Detect which cell encompasses the target text, then output its (X, Y) center coordinate. 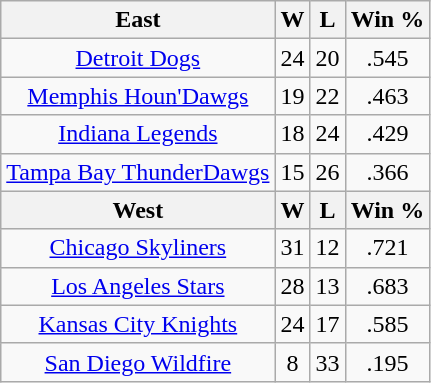
Los Angeles Stars (138, 286)
12 (328, 248)
22 (328, 96)
San Diego Wildfire (138, 362)
.721 (388, 248)
East (138, 20)
.463 (388, 96)
.366 (388, 172)
.429 (388, 134)
17 (328, 324)
West (138, 210)
.195 (388, 362)
31 (292, 248)
19 (292, 96)
18 (292, 134)
15 (292, 172)
28 (292, 286)
20 (328, 58)
33 (328, 362)
Kansas City Knights (138, 324)
Memphis Houn'Dawgs (138, 96)
Indiana Legends (138, 134)
26 (328, 172)
.545 (388, 58)
8 (292, 362)
Detroit Dogs (138, 58)
Tampa Bay ThunderDawgs (138, 172)
Chicago Skyliners (138, 248)
.683 (388, 286)
13 (328, 286)
.585 (388, 324)
